Provide the (x, y) coordinate of the cell's center where the given text is located.  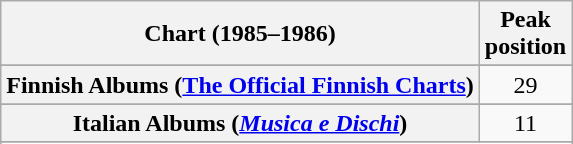
11 (525, 123)
Italian Albums (Musica e Dischi) (240, 123)
Peakposition (525, 34)
Finnish Albums (The Official Finnish Charts) (240, 85)
29 (525, 85)
Chart (1985–1986) (240, 34)
